Determine the (x, y) coordinate at the center of the cell enclosing the given text.  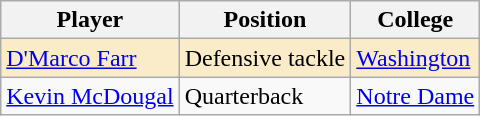
D'Marco Farr (90, 58)
Washington (416, 58)
Quarterback (265, 96)
Kevin McDougal (90, 96)
Player (90, 20)
Defensive tackle (265, 58)
College (416, 20)
Position (265, 20)
Notre Dame (416, 96)
